Extract the (x, y) coordinate from the center of the cell holding the provided text.  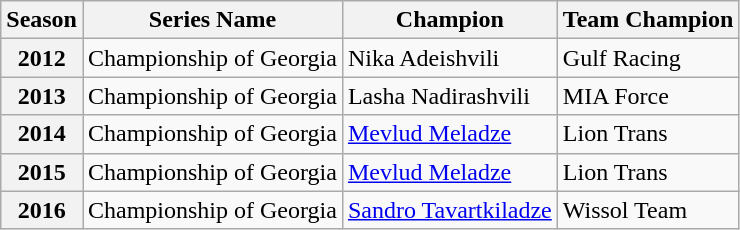
2013 (42, 96)
Sandro Tavartkiladze (450, 210)
Season (42, 20)
Champion (450, 20)
2014 (42, 134)
2016 (42, 210)
Wissol Team (648, 210)
Lasha Nadirashvili (450, 96)
Series Name (212, 20)
2012 (42, 58)
Gulf Racing (648, 58)
2015 (42, 172)
MIA Force (648, 96)
Nika Adeishvili (450, 58)
Team Champion (648, 20)
